Locate the cell with the specified text and output its [x, y] center coordinate. 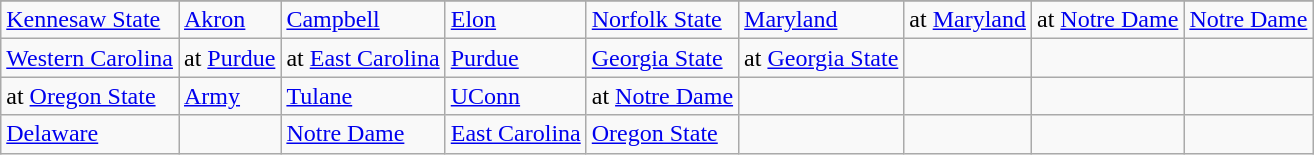
Maryland [822, 20]
Tulane [363, 96]
at Oregon State [90, 96]
Western Carolina [90, 58]
Akron [229, 20]
Elon [516, 20]
Army [229, 96]
UConn [516, 96]
East Carolina [516, 134]
at Purdue [229, 58]
Norfolk State [662, 20]
Delaware [90, 134]
Purdue [516, 58]
at Maryland [968, 20]
at Georgia State [822, 58]
Georgia State [662, 58]
at East Carolina [363, 58]
Kennesaw State [90, 20]
Campbell [363, 20]
Oregon State [662, 134]
